From the cell containing the given text, extract its center point as [x, y] coordinate. 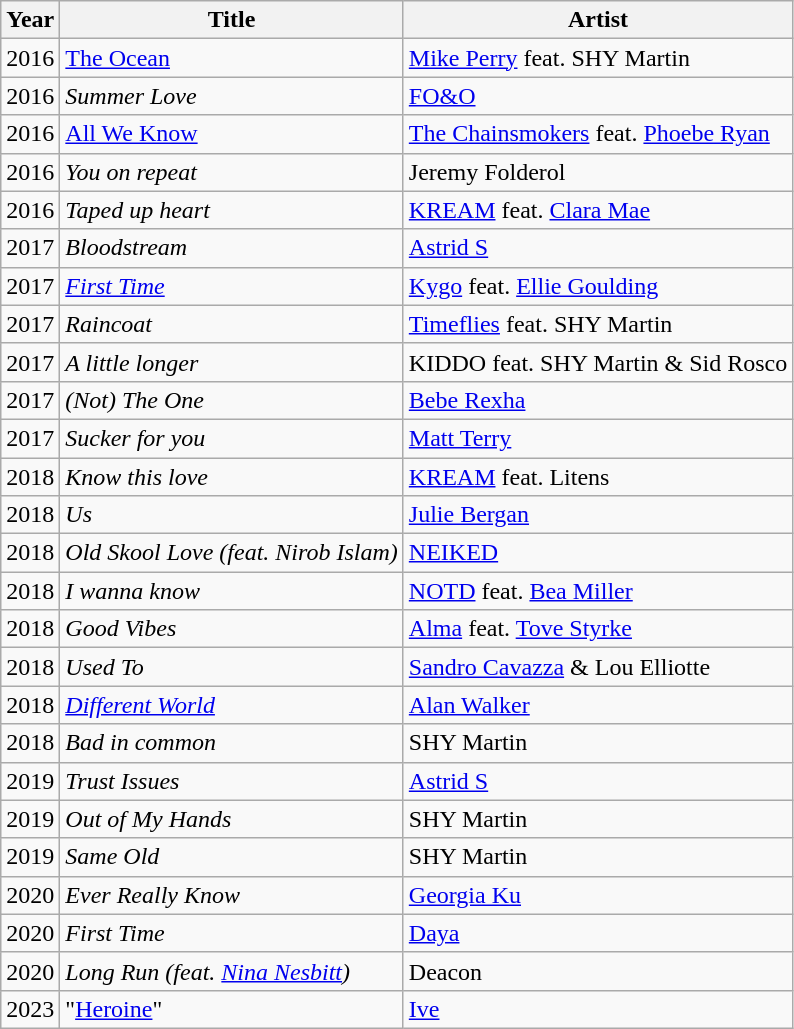
Matt Terry [598, 438]
The Ocean [232, 58]
Deacon [598, 971]
Summer Love [232, 96]
A little longer [232, 362]
Ever Really Know [232, 895]
Used To [232, 667]
Good Vibes [232, 629]
The Chainsmokers feat. Phoebe Ryan [598, 134]
FO&O [598, 96]
Daya [598, 933]
Trust Issues [232, 781]
Alma feat. Tove Styrke [598, 629]
KREAM feat. Clara Mae [598, 210]
You on repeat [232, 172]
Know this love [232, 477]
Georgia Ku [598, 895]
KREAM feat. Litens [598, 477]
KIDDO feat. SHY Martin & Sid Rosco [598, 362]
Raincoat [232, 324]
NOTD feat. Bea Miller [598, 591]
(Not) The One [232, 400]
Artist [598, 20]
Us [232, 515]
Bad in common [232, 743]
Title [232, 20]
All We Know [232, 134]
Old Skool Love (feat. Nirob Islam) [232, 553]
Long Run (feat. Nina Nesbitt) [232, 971]
NEIKED [598, 553]
Bebe Rexha [598, 400]
Same Old [232, 857]
Kygo feat. Ellie Goulding [598, 286]
"Heroine" [232, 1009]
Sucker for you [232, 438]
2023 [30, 1009]
Timeflies feat. SHY Martin [598, 324]
Ive [598, 1009]
Sandro Cavazza & Lou Elliotte [598, 667]
Jeremy Folderol [598, 172]
Bloodstream [232, 248]
I wanna know [232, 591]
Out of My Hands [232, 819]
Julie Bergan [598, 515]
Mike Perry feat. SHY Martin [598, 58]
Year [30, 20]
Taped up heart [232, 210]
Different World [232, 705]
Alan Walker [598, 705]
